Return [X, Y] of the center of cell containing provided text 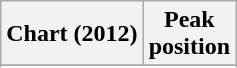
Chart (2012) [72, 34]
Peakposition [189, 34]
